Find where the given text appears and provide that cell's center as [X, Y] coordinate. 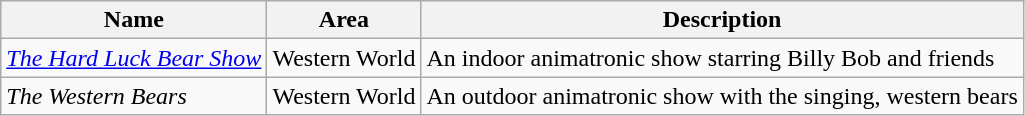
The Western Bears [134, 96]
An outdoor animatronic show with the singing, western bears [722, 96]
Name [134, 20]
An indoor animatronic show starring Billy Bob and friends [722, 58]
The Hard Luck Bear Show [134, 58]
Description [722, 20]
Area [344, 20]
